From the cell containing the given text, extract its center point as [x, y] coordinate. 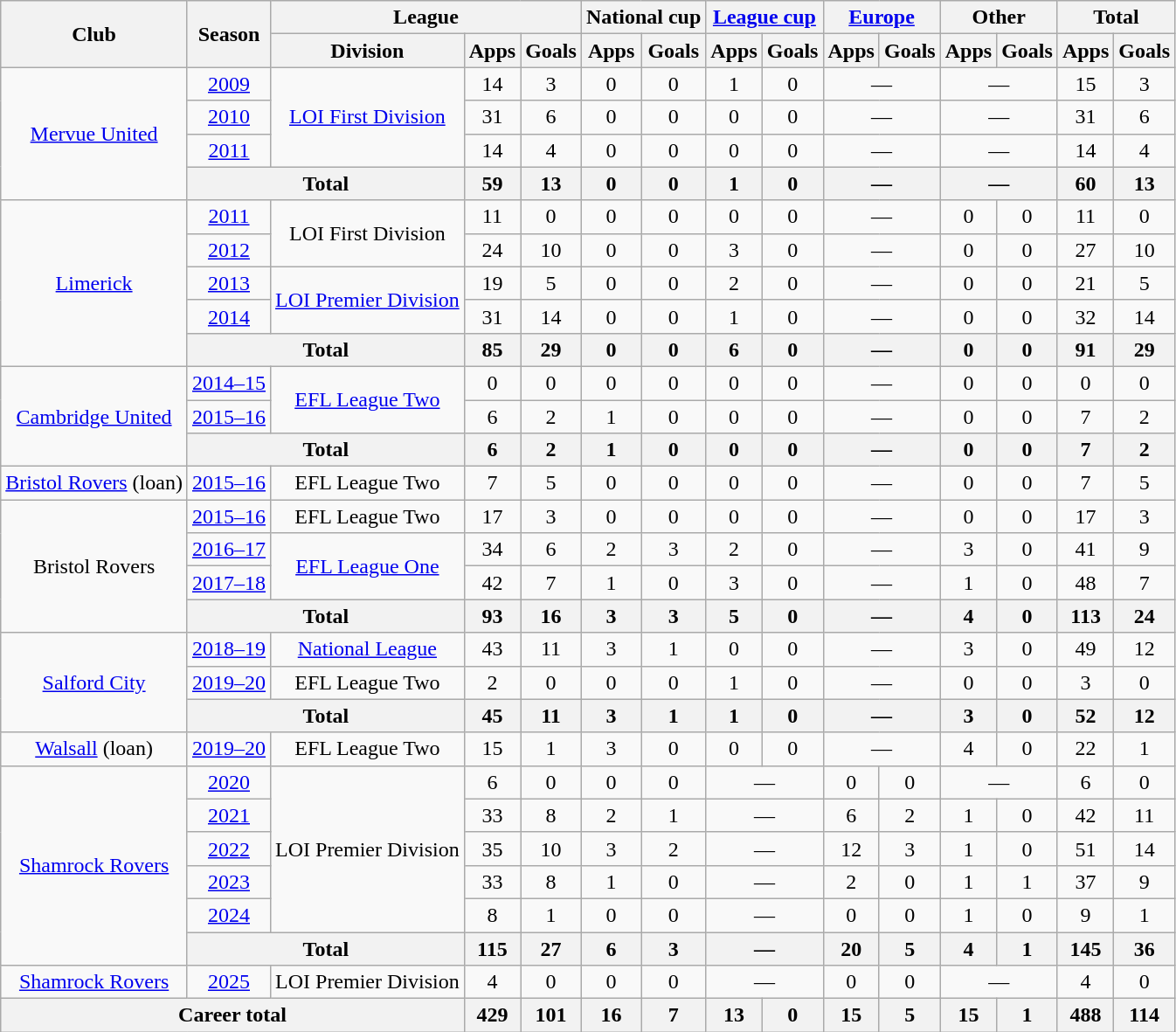
EFL League One [368, 566]
101 [551, 1015]
19 [492, 283]
National League [368, 649]
Bristol Rovers [94, 566]
41 [1085, 550]
37 [1085, 882]
2018–19 [229, 649]
2014 [229, 316]
2014–15 [229, 383]
2021 [229, 815]
2024 [229, 915]
Cambridge United [94, 416]
45 [492, 716]
113 [1085, 616]
51 [1085, 848]
59 [492, 184]
115 [492, 948]
60 [1085, 184]
2010 [229, 117]
22 [1085, 749]
League cup [764, 17]
2009 [229, 84]
34 [492, 550]
2023 [229, 882]
Limerick [94, 283]
145 [1085, 948]
32 [1085, 316]
21 [1085, 283]
Europe [882, 17]
National cup [643, 17]
2020 [229, 782]
35 [492, 848]
2025 [229, 982]
Bristol Rovers (loan) [94, 483]
Division [368, 51]
429 [492, 1015]
48 [1085, 583]
2017–18 [229, 583]
League [426, 17]
2012 [229, 250]
85 [492, 350]
488 [1085, 1015]
Salford City [94, 682]
52 [1085, 716]
114 [1145, 1015]
2016–17 [229, 550]
Other [999, 17]
Season [229, 34]
Club [94, 34]
91 [1085, 350]
Career total [232, 1015]
Walsall (loan) [94, 749]
49 [1085, 649]
20 [851, 948]
36 [1145, 948]
Mervue United [94, 134]
93 [492, 616]
43 [492, 649]
2013 [229, 283]
2022 [229, 848]
